Extract the [x, y] coordinate from the center of the cell holding the provided text.  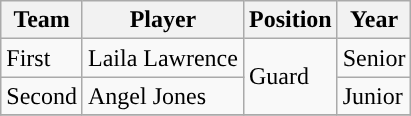
Position [290, 20]
Team [42, 20]
Year [374, 20]
Laila Lawrence [162, 58]
Guard [290, 77]
Junior [374, 96]
First [42, 58]
Senior [374, 58]
Player [162, 20]
Angel Jones [162, 96]
Second [42, 96]
